Return the [x, y] coordinate for the center point of the cell that contains the specified text.  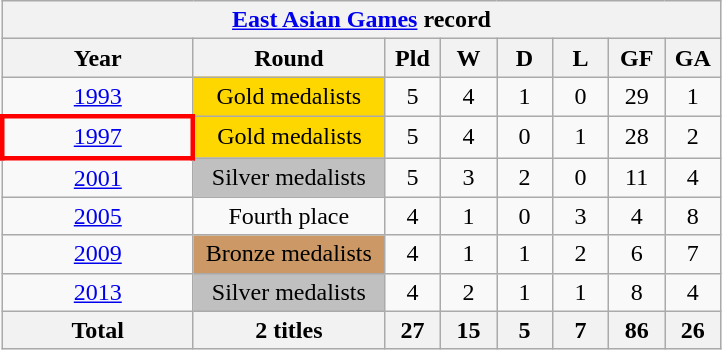
Fourth place [288, 216]
11 [637, 178]
Round [288, 58]
2 titles [288, 330]
2013 [98, 292]
Total [98, 330]
East Asian Games record [361, 20]
26 [693, 330]
1997 [98, 136]
2009 [98, 254]
6 [637, 254]
1993 [98, 97]
W [468, 58]
L [581, 58]
2001 [98, 178]
27 [412, 330]
86 [637, 330]
Pld [412, 58]
28 [637, 136]
15 [468, 330]
Year [98, 58]
GA [693, 58]
GF [637, 58]
D [524, 58]
Bronze medalists [288, 254]
29 [637, 97]
2005 [98, 216]
